For the text-containing cell, return its midpoint in [x, y] coordinate format. 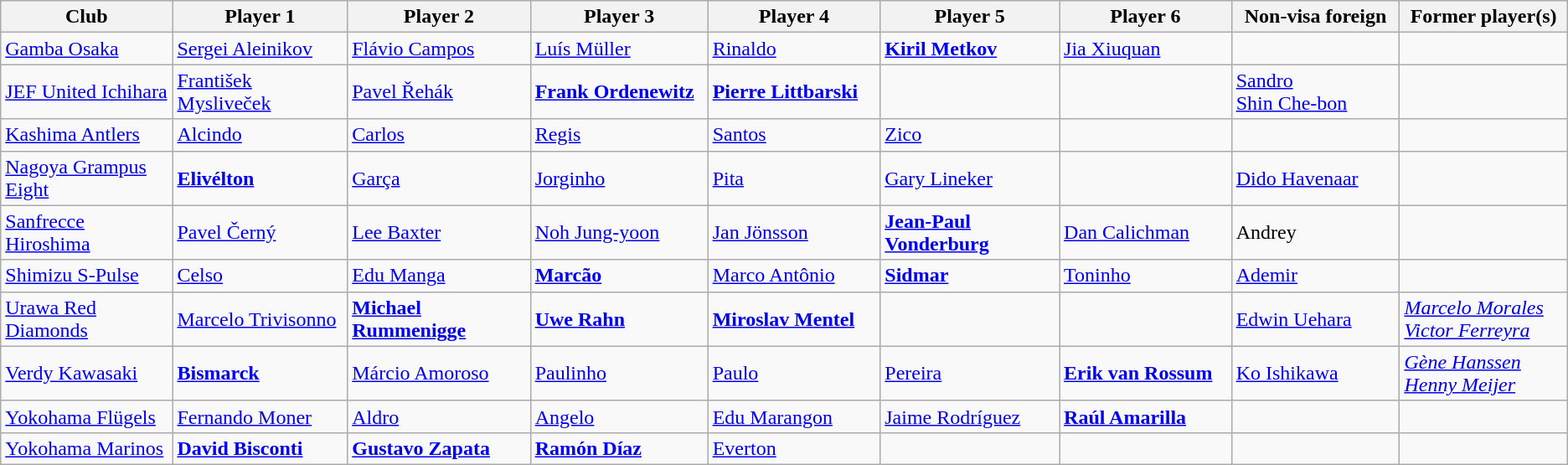
Regis [619, 135]
Paulo [794, 374]
Aldro [439, 416]
Ademir [1315, 276]
Pavel Řehák [439, 92]
Uwe Rahn [619, 318]
Jorginho [619, 178]
Paulinho [619, 374]
Marco Antônio [794, 276]
Jaime Rodríguez [970, 416]
Garça [439, 178]
Pita [794, 178]
Santos [794, 135]
Rinaldo [794, 49]
Kiril Metkov [970, 49]
Frank Ordenewitz [619, 92]
František Mysliveček [260, 92]
Pereira [970, 374]
Yokohama Marinos [87, 448]
Player 4 [794, 17]
Gary Lineker [970, 178]
David Bisconti [260, 448]
Shimizu S-Pulse [87, 276]
Luís Müller [619, 49]
Jia Xiuquan [1146, 49]
Angelo [619, 416]
Fernando Moner [260, 416]
Andrey [1315, 233]
Non-visa foreign [1315, 17]
Former player(s) [1483, 17]
Gustavo Zapata [439, 448]
Gamba Osaka [87, 49]
Marcão [619, 276]
Nagoya Grampus Eight [87, 178]
Club [87, 17]
JEF United Ichihara [87, 92]
Everton [794, 448]
Jan Jönsson [794, 233]
Raúl Amarilla [1146, 416]
Márcio Amoroso [439, 374]
Flávio Campos [439, 49]
Urawa Red Diamonds [87, 318]
Edwin Uehara [1315, 318]
Player 3 [619, 17]
Ramón Díaz [619, 448]
Miroslav Mentel [794, 318]
Kashima Antlers [87, 135]
Zico [970, 135]
Celso [260, 276]
Yokohama Flügels [87, 416]
Pierre Littbarski [794, 92]
Carlos [439, 135]
Verdy Kawasaki [87, 374]
Alcindo [260, 135]
Erik van Rossum [1146, 374]
Sandro Shin Che-bon [1315, 92]
Edu Marangon [794, 416]
Sanfrecce Hiroshima [87, 233]
Sidmar [970, 276]
Player 5 [970, 17]
Pavel Černý [260, 233]
Ko Ishikawa [1315, 374]
Lee Baxter [439, 233]
Jean-Paul Vonderburg [970, 233]
Gène Hanssen Henny Meijer [1483, 374]
Player 6 [1146, 17]
Bismarck [260, 374]
Toninho [1146, 276]
Elivélton [260, 178]
Marcelo Trivisonno [260, 318]
Player 1 [260, 17]
Marcelo Morales Victor Ferreyra [1483, 318]
Michael Rummenigge [439, 318]
Player 2 [439, 17]
Noh Jung-yoon [619, 233]
Edu Manga [439, 276]
Sergei Aleinikov [260, 49]
Dido Havenaar [1315, 178]
Dan Calichman [1146, 233]
